Find where the given text appears and provide that cell's center as (x, y) coordinate. 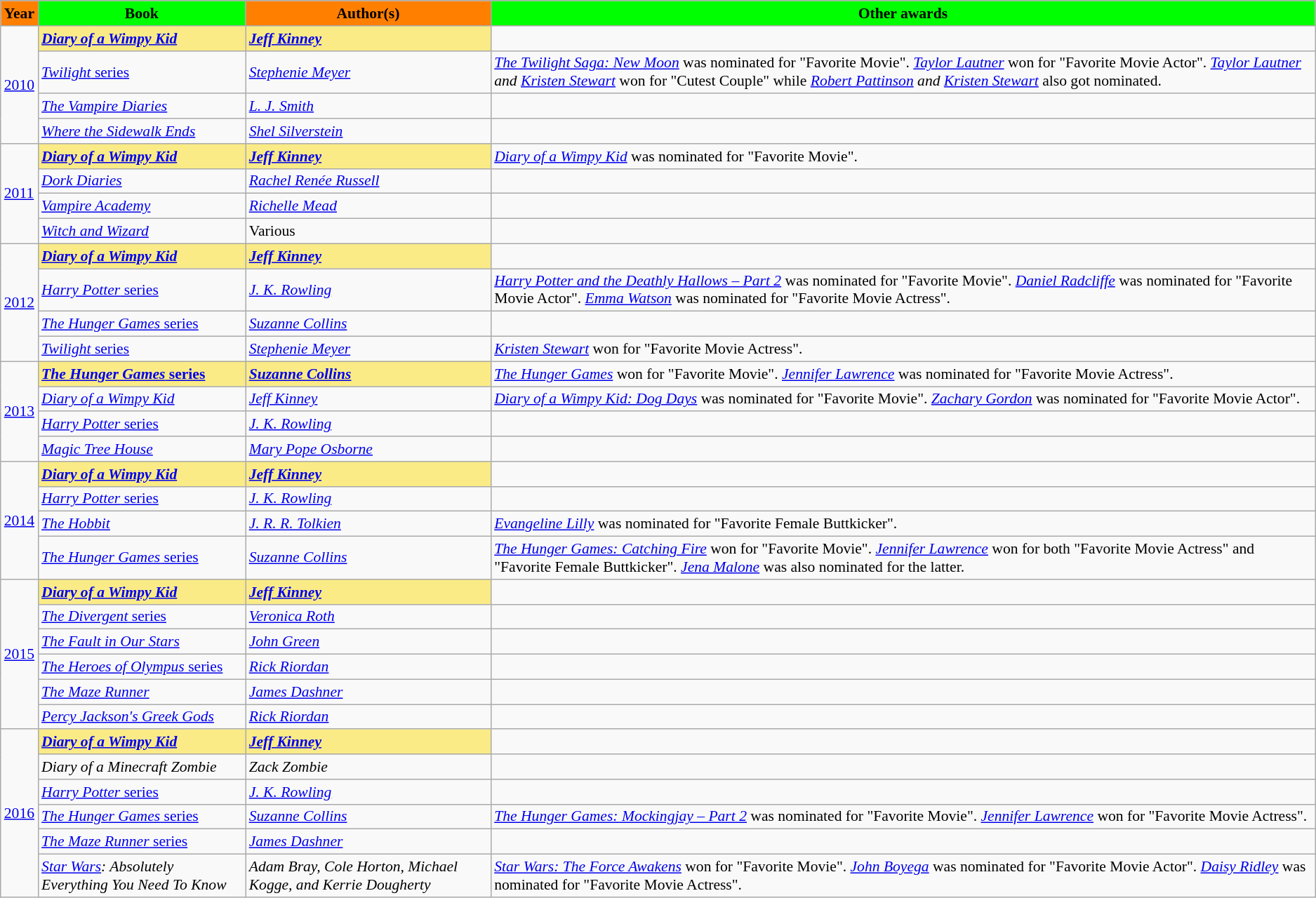
The Hunger Games: Mockingjay – Part 2 was nominated for "Favorite Movie". Jennifer Lawrence won for "Favorite Movie Actress". (903, 817)
Diary of a Minecraft Zombie (142, 767)
Various (368, 232)
Adam Bray, Cole Horton, Michael Kogge, and Kerrie Dougherty (368, 876)
Diary of a Wimpy Kid was nominated for "Favorite Movie". (903, 156)
The Hobbit (142, 524)
Percy Jackson's Greek Gods (142, 717)
2014 (20, 521)
The Divergent series (142, 617)
Year (20, 13)
L. J. Smith (368, 107)
Dork Diaries (142, 181)
2015 (20, 655)
Shel Silverstein (368, 131)
Zack Zombie (368, 767)
Veronica Roth (368, 617)
2011 (20, 194)
Where the Sidewalk Ends (142, 131)
The Maze Runner series (142, 842)
Mary Pope Osborne (368, 449)
2012 (20, 302)
The Hunger Games won for "Favorite Movie". Jennifer Lawrence was nominated for "Favorite Movie Actress". (903, 374)
Book (142, 13)
Evangeline Lilly was nominated for "Favorite Female Buttkicker". (903, 524)
Diary of a Wimpy Kid: Dog Days was nominated for "Favorite Movie". Zachary Gordon was nominated for "Favorite Movie Actor". (903, 399)
J. R. R. Tolkien (368, 524)
Rachel Renée Russell (368, 181)
Kristen Stewart won for "Favorite Movie Actress". (903, 349)
Witch and Wizard (142, 232)
Richelle Mead (368, 206)
The Vampire Diaries (142, 107)
The Maze Runner (142, 692)
The Heroes of Olympus series (142, 667)
John Green (368, 642)
2010 (20, 85)
2013 (20, 411)
Vampire Academy (142, 206)
Author(s) (368, 13)
The Fault in Our Stars (142, 642)
Magic Tree House (142, 449)
Other awards (903, 13)
Star Wars: Absolutely Everything You Need To Know (142, 876)
2016 (20, 814)
